Provide the [x, y] coordinate of the cell's center where the given text is located.  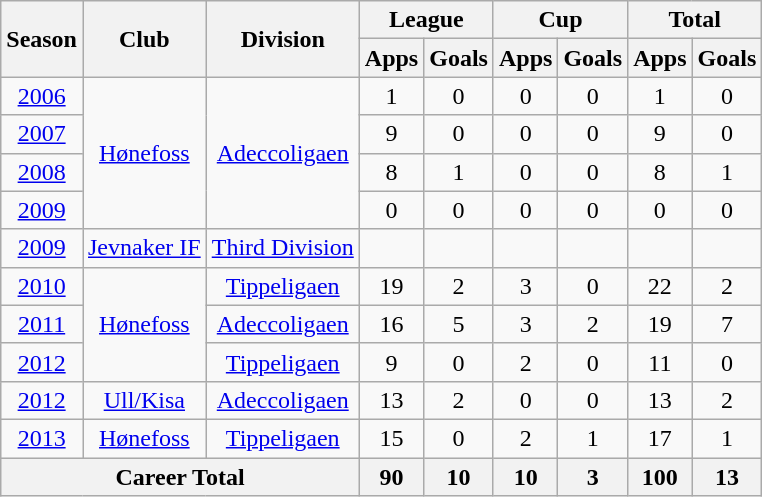
Career Total [180, 477]
Division [282, 39]
7 [727, 324]
League [426, 20]
17 [660, 438]
2011 [42, 324]
15 [391, 438]
90 [391, 477]
Season [42, 39]
2007 [42, 134]
Jevnaker IF [144, 248]
16 [391, 324]
100 [660, 477]
22 [660, 286]
Ull/Kisa [144, 400]
2008 [42, 172]
2006 [42, 96]
Third Division [282, 248]
5 [459, 324]
Club [144, 39]
2010 [42, 286]
2013 [42, 438]
Cup [560, 20]
Total [695, 20]
11 [660, 362]
